Find where the given text appears and provide that cell's center as (x, y) coordinate. 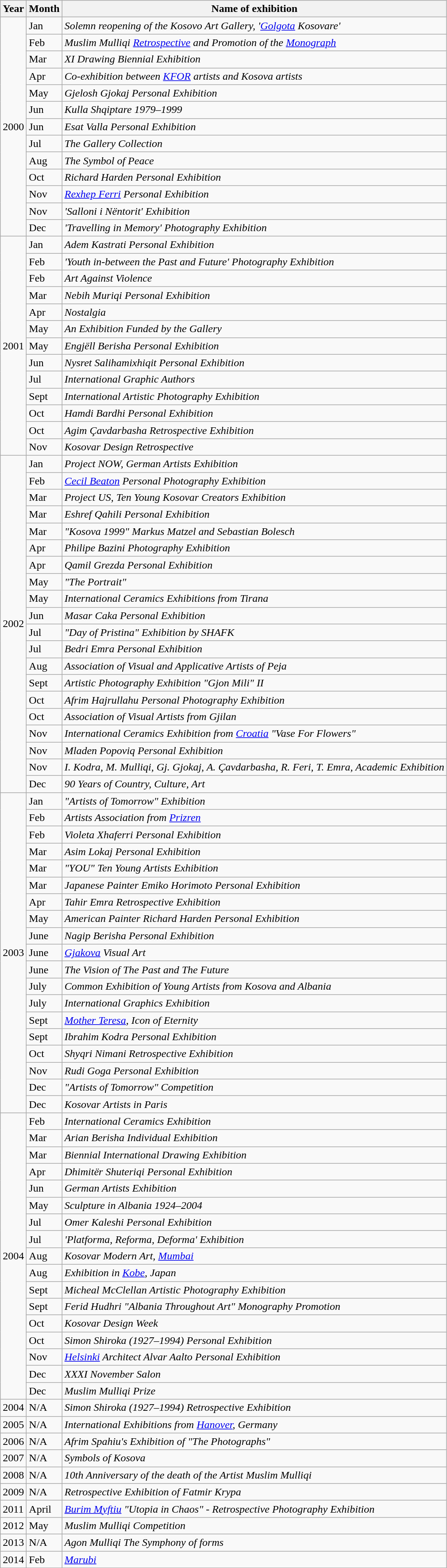
Kulla Shqiptare 1979–1999 (254, 110)
Kosovar Modern Art, Mumbai (254, 1256)
"Artists of Tomorrow" Competition (254, 1088)
Muslim Mulliqi Retrospective and Promotion of the Monograph (254, 43)
'Youth in-between the Past and Future' Photography Exhibition (254, 262)
2006 (13, 1441)
International Ceramics Exhibition (254, 1121)
'Travelling in Memory' Photography Exhibition (254, 228)
Kosovar Design Week (254, 1324)
2005 (13, 1425)
Shyqri Nimani Retrospective Exhibition (254, 1054)
Marubi (254, 1559)
XI Drawing Biennial Exhibition (254, 59)
Retrospective Exhibition of Fatmir Krypa (254, 1492)
Month (44, 9)
Kosovar Artists in Paris (254, 1104)
I. Kodra, M. Mulliqi, Gj. Gjokaj, A. Çavdarbasha, R. Feri, T. Emra, Academic Exhibition (254, 767)
Masar Caka Personal Exhibition (254, 616)
10th Anniversary of the death of the Artist Muslim Mulliqi (254, 1475)
90 Years of Country, Culture, Art (254, 784)
Esat Valla Personal Exhibition (254, 127)
Eshref Qahili Personal Exhibition (254, 515)
2007 (13, 1458)
Project NOW, German Artists Exhibition (254, 464)
The Gallery Collection (254, 143)
Name of exhibition (254, 9)
2002 (13, 623)
2003 (13, 953)
Philipe Bazini Photography Exhibition (254, 548)
2001 (13, 346)
Artists Association from Prizren (254, 818)
Violeta Xhaferri Personal Exhibition (254, 835)
Association of Visual and Applicative Artists of Peja (254, 666)
Rudi Goga Personal Exhibition (254, 1071)
"Kosova 1999" Markus Matzel and Sebastian Bolesch (254, 531)
Muslim Mulliqi Prize (254, 1391)
'Platforma, Reforma, Deforma' Exhibition (254, 1239)
American Painter Richard Harden Personal Exhibition (254, 919)
Bedri Emra Personal Exhibition (254, 649)
Burim Myftiu "Utopia in Chaos" - Retrospective Photography Exhibition (254, 1509)
Cecil Beaton Personal Photography Exhibition (254, 480)
Dhimitër Shuteriqi Personal Exhibition (254, 1172)
International Ceramics Exhibitions from Tirana (254, 599)
"Artists of Tomorrow" Exhibition (254, 801)
Kosovar Design Retrospective (254, 447)
Common Exhibition of Young Artists from Kosova and Albania (254, 986)
Helsinki Architect Alvar Aalto Personal Exhibition (254, 1357)
Biennial International Drawing Exhibition (254, 1155)
2013 (13, 1542)
International Exhibitions from Hanover, Germany (254, 1425)
2009 (13, 1492)
2000 (13, 127)
2008 (13, 1475)
Nebih Muriqi Personal Exhibition (254, 295)
Symbols of Kosova (254, 1458)
Art Against Violence (254, 279)
Agon Mulliqi The Symphony of forms (254, 1542)
XXXI November Salon (254, 1374)
Tahir Emra Retrospective Exhibition (254, 902)
Muslim Mulliqi Competition (254, 1525)
The Vision of The Past and The Future (254, 969)
Afrim Hajrullahu Personal Photography Exhibition (254, 700)
Japanese Painter Emiko Horimoto Personal Exhibition (254, 885)
An Exhibition Funded by the Gallery (254, 329)
Hamdi Bardhi Personal Exhibition (254, 413)
Mladen Popoviq Personal Exhibition (254, 751)
Artistic Photography Exhibition "Gjon Mili" II (254, 683)
Ferid Hudhri "Albania Throughout Art" Monography Promotion (254, 1307)
Simon Shiroka (1927–1994) Personal Exhibition (254, 1340)
Nagip Berisha Personal Exhibition (254, 936)
'Salloni i Nëntorit' Exhibition (254, 211)
Simon Shiroka (1927–1994) Retrospective Exhibition (254, 1408)
Omer Kaleshi Personal Exhibition (254, 1222)
International Graphic Authors (254, 379)
Micheal McClellan Artistic Photography Exhibition (254, 1290)
"YOU" Ten Young Artists Exhibition (254, 868)
Qamil Grezda Personal Exhibition (254, 565)
Sculpture in Albania 1924–2004 (254, 1205)
International Ceramics Exhibition from Croatia "Vase For Flowers" (254, 733)
Engjëll Berisha Personal Exhibition (254, 346)
Association of Visual Artists from Gjilan (254, 716)
"Day of Pristina" Exhibition by SHAFK (254, 632)
International Artistic Photography Exhibition (254, 396)
Project US, Ten Young Kosovar Creators Exhibition (254, 498)
Arian Berisha Individual Exhibition (254, 1138)
Solemn reopening of the Kosovo Art Gallery, 'Golgota Kosovare' (254, 26)
Gjakova Visual Art (254, 952)
Mother Teresa, Icon of Eternity (254, 1020)
Adem Kastrati Personal Exhibition (254, 245)
German Artists Exhibition (254, 1189)
Asim Lokaj Personal Exhibition (254, 852)
The Symbol of Peace (254, 160)
Exhibition in Kobe, Japan (254, 1273)
Nysret Salihamixhiqit Personal Exhibition (254, 363)
International Graphics Exhibition (254, 1003)
Nostalgia (254, 312)
2012 (13, 1525)
Ibrahim Kodra Personal Exhibition (254, 1037)
Gjelosh Gjokaj Personal Exhibition (254, 93)
Afrim Spahiu's Exhibition of "The Photographs" (254, 1441)
Year (13, 9)
2011 (13, 1509)
Richard Harden Personal Exhibition (254, 177)
2014 (13, 1559)
April (44, 1509)
"The Portrait" (254, 582)
Co-exhibition between KFOR artists and Kosova artists (254, 76)
Rexhep Ferri Personal Exhibition (254, 194)
Agim Çavdarbasha Retrospective Exhibition (254, 430)
